Determine the (x, y) coordinate at the center of the cell enclosing the given text.  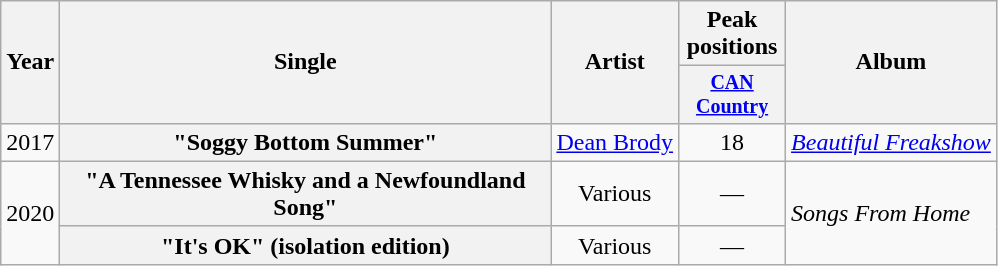
Single (306, 62)
CAN Country (732, 94)
"Soggy Bottom Summer" (306, 142)
Songs From Home (892, 212)
"A Tennessee Whisky and a Newfoundland Song" (306, 194)
Peak positions (732, 34)
2017 (30, 142)
Dean Brody (615, 142)
Year (30, 62)
Beautiful Freakshow (892, 142)
Artist (615, 62)
2020 (30, 212)
Album (892, 62)
"It's OK" (isolation edition) (306, 245)
18 (732, 142)
